Provide the [x, y] coordinate of the cell's center where the given text is located.  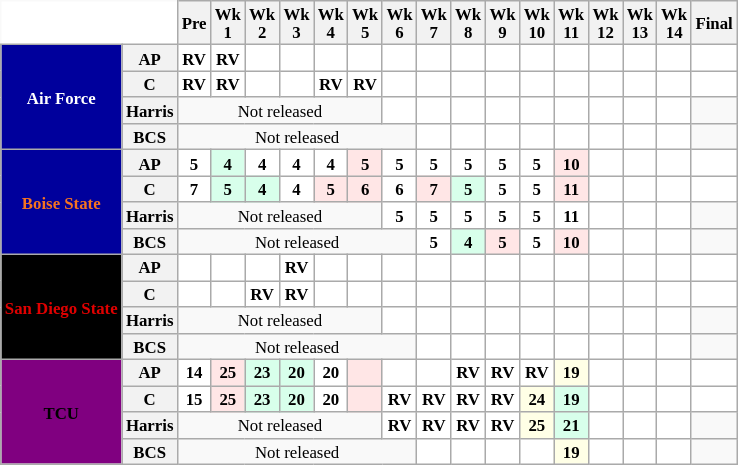
Wk14 [674, 23]
Wk13 [640, 23]
14 [194, 373]
San Diego State [62, 308]
15 [194, 399]
Wk10 [537, 23]
Air Force [62, 98]
TCU [62, 412]
Wk12 [605, 23]
Final [714, 23]
Wk4 [331, 23]
Wk7 [434, 23]
Wk5 [365, 23]
Wk8 [468, 23]
21 [571, 425]
24 [537, 399]
Pre [194, 23]
Boise State [62, 202]
Wk3 [296, 23]
Wk6 [399, 23]
Wk11 [571, 23]
Wk2 [262, 23]
Wk1 [228, 23]
Wk9 [502, 23]
